From the cell containing the given text, extract its center point as (X, Y) coordinate. 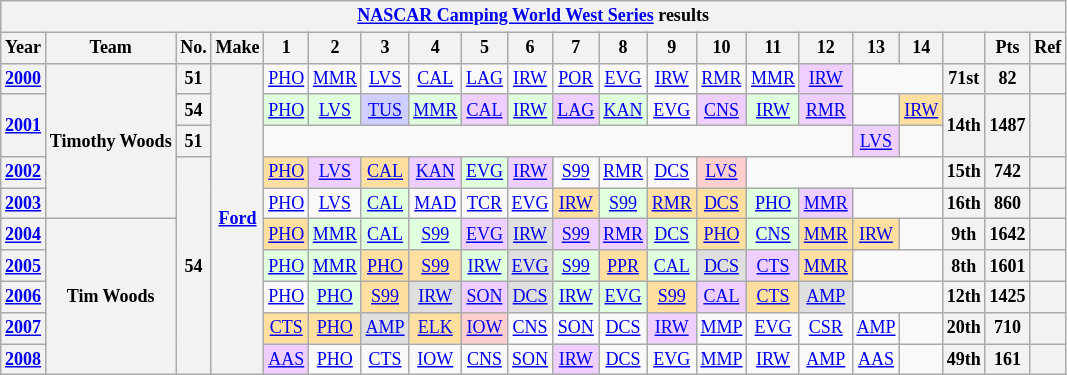
12 (826, 48)
2007 (24, 328)
NASCAR Camping World West Series results (534, 16)
16th (964, 204)
2 (336, 48)
2005 (24, 266)
No. (194, 48)
4 (436, 48)
710 (1008, 328)
742 (1008, 172)
1 (286, 48)
ELK (436, 328)
2000 (24, 78)
Make (238, 48)
71st (964, 78)
13 (876, 48)
860 (1008, 204)
2001 (24, 125)
Ford (238, 219)
Timothy Woods (110, 141)
MAD (436, 204)
2002 (24, 172)
3 (385, 48)
15th (964, 172)
11 (774, 48)
10 (722, 48)
POR (576, 78)
9th (964, 234)
1601 (1008, 266)
PPR (624, 266)
5 (485, 48)
6 (530, 48)
Team (110, 48)
20th (964, 328)
161 (1008, 360)
CSR (826, 328)
7 (576, 48)
8 (624, 48)
Year (24, 48)
14th (964, 125)
Pts (1008, 48)
8th (964, 266)
14 (922, 48)
82 (1008, 78)
2006 (24, 296)
1487 (1008, 125)
TCR (485, 204)
2003 (24, 204)
Ref (1048, 48)
2008 (24, 360)
Tim Woods (110, 297)
12th (964, 296)
9 (672, 48)
2004 (24, 234)
1642 (1008, 234)
49th (964, 360)
TUS (385, 110)
1425 (1008, 296)
